From the cell containing the given text, extract its center point as (X, Y) coordinate. 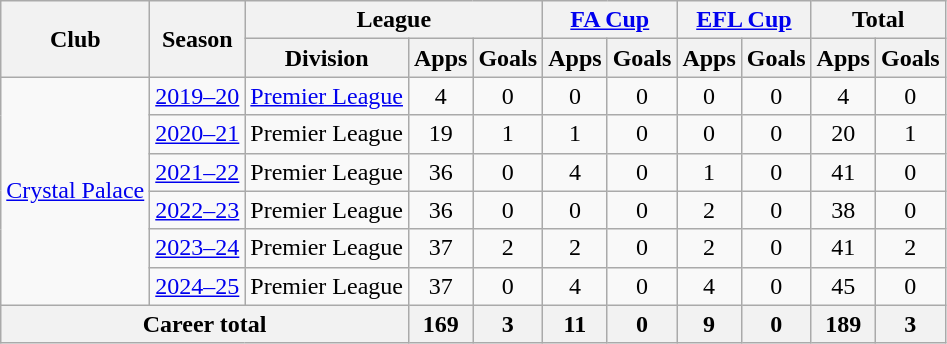
League (394, 20)
2021–22 (198, 172)
EFL Cup (744, 20)
2024–25 (198, 286)
Total (878, 20)
11 (575, 324)
189 (843, 324)
20 (843, 134)
Career total (205, 324)
2019–20 (198, 96)
Division (327, 58)
2022–23 (198, 210)
FA Cup (610, 20)
2020–21 (198, 134)
Crystal Palace (76, 191)
2023–24 (198, 248)
38 (843, 210)
169 (440, 324)
9 (709, 324)
45 (843, 286)
Club (76, 39)
19 (440, 134)
Season (198, 39)
